Pinpoint the cell where the given text exists, returning its [X, Y] midpoint coordinate. 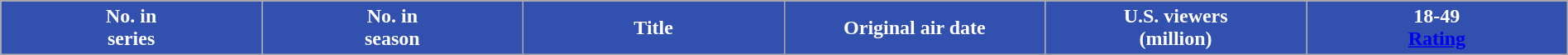
U.S. viewers(million) [1176, 28]
No. inseason [392, 28]
18-49Rating [1437, 28]
Original air date [915, 28]
No. inseries [131, 28]
Title [653, 28]
